Find where the given text appears and provide that cell's center as (X, Y) coordinate. 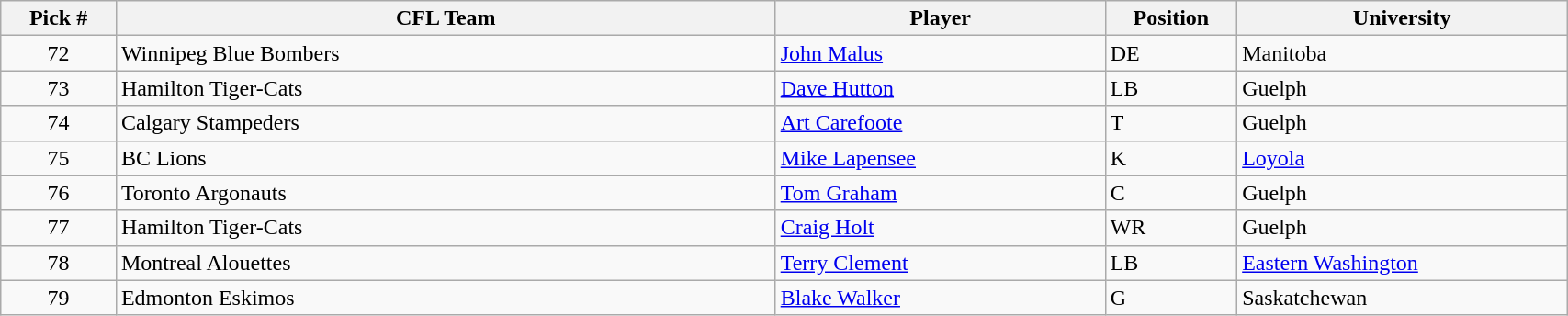
CFL Team (446, 18)
C (1171, 193)
Dave Hutton (941, 88)
T (1171, 123)
Loyola (1402, 158)
Terry Clement (941, 263)
University (1402, 18)
DE (1171, 53)
77 (59, 228)
Montreal Alouettes (446, 263)
76 (59, 193)
Saskatchewan (1402, 298)
Art Carefoote (941, 123)
79 (59, 298)
BC Lions (446, 158)
Craig Holt (941, 228)
John Malus (941, 53)
Toronto Argonauts (446, 193)
Winnipeg Blue Bombers (446, 53)
Pick # (59, 18)
72 (59, 53)
78 (59, 263)
Tom Graham (941, 193)
Eastern Washington (1402, 263)
73 (59, 88)
74 (59, 123)
Manitoba (1402, 53)
Position (1171, 18)
Calgary Stampeders (446, 123)
Blake Walker (941, 298)
75 (59, 158)
G (1171, 298)
Player (941, 18)
WR (1171, 228)
Edmonton Eskimos (446, 298)
K (1171, 158)
Mike Lapensee (941, 158)
